Search for the cell housing the specified text and yield its [X, Y] center coordinate. 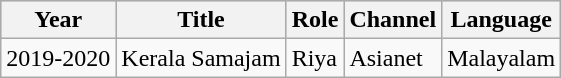
Channel [393, 20]
Malayalam [502, 58]
Year [58, 20]
Language [502, 20]
2019-2020 [58, 58]
Title [201, 20]
Asianet [393, 58]
Kerala Samajam [201, 58]
Riya [315, 58]
Role [315, 20]
